Scan for the cell matching the given text and deliver its (X, Y) coordinate at center. 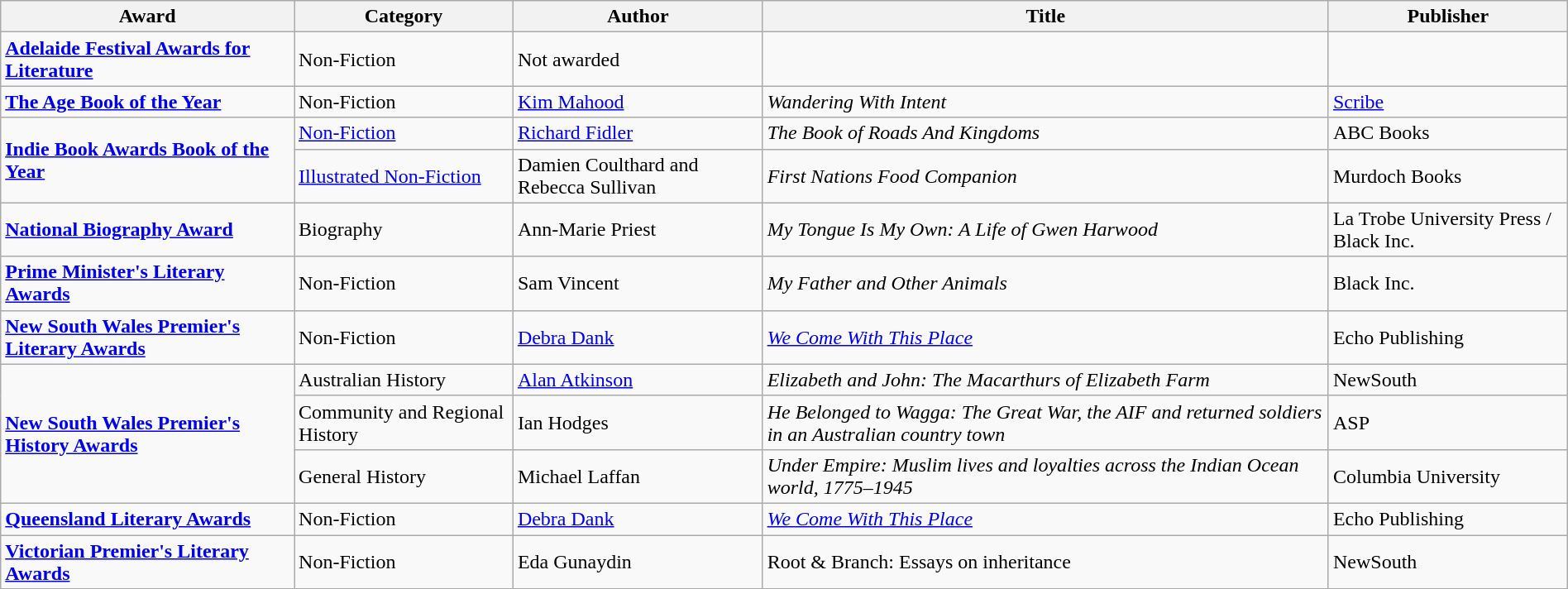
Not awarded (638, 60)
Alan Atkinson (638, 380)
Wandering With Intent (1045, 102)
Eda Gunaydin (638, 561)
La Trobe University Press / Black Inc. (1447, 230)
Category (404, 17)
Scribe (1447, 102)
Damien Coulthard and Rebecca Sullivan (638, 175)
Indie Book Awards Book of the Year (147, 160)
Biography (404, 230)
Black Inc. (1447, 283)
Root & Branch: Essays on inheritance (1045, 561)
Columbia University (1447, 476)
Prime Minister's Literary Awards (147, 283)
Sam Vincent (638, 283)
The Book of Roads And Kingdoms (1045, 133)
Richard Fidler (638, 133)
ABC Books (1447, 133)
Kim Mahood (638, 102)
ASP (1447, 422)
Ann-Marie Priest (638, 230)
The Age Book of the Year (147, 102)
My Father and Other Animals (1045, 283)
Illustrated Non-Fiction (404, 175)
He Belonged to Wagga: The Great War, the AIF and returned soldiers in an Australian country town (1045, 422)
Adelaide Festival Awards for Literature (147, 60)
Australian History (404, 380)
Elizabeth and John: The Macarthurs of Elizabeth Farm (1045, 380)
Title (1045, 17)
Publisher (1447, 17)
New South Wales Premier's Literary Awards (147, 338)
First Nations Food Companion (1045, 175)
My Tongue Is My Own: A Life of Gwen Harwood (1045, 230)
Award (147, 17)
Author (638, 17)
Community and Regional History (404, 422)
Murdoch Books (1447, 175)
Michael Laffan (638, 476)
Ian Hodges (638, 422)
New South Wales Premier's History Awards (147, 433)
General History (404, 476)
National Biography Award (147, 230)
Queensland Literary Awards (147, 519)
Victorian Premier's Literary Awards (147, 561)
Under Empire: Muslim lives and loyalties across the Indian Ocean world, 1775–1945 (1045, 476)
